Return the [X, Y] coordinate for the center point of the cell that contains the specified text.  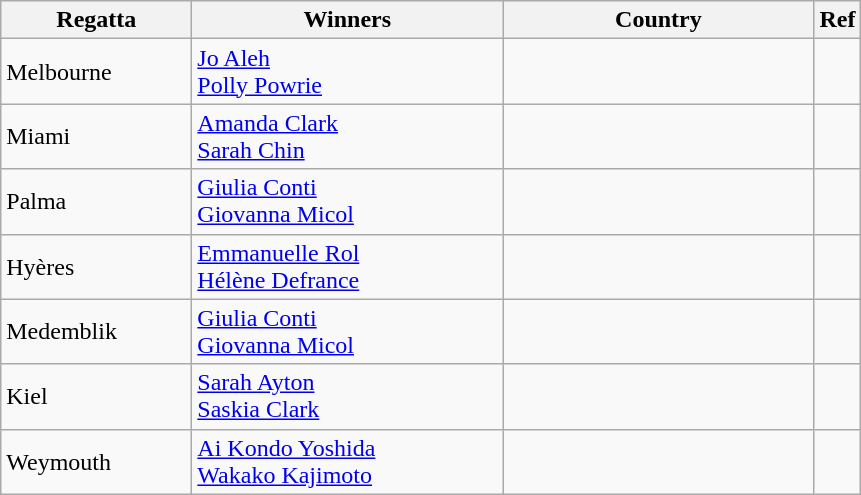
Emmanuelle RolHélène Defrance [348, 266]
Regatta [96, 20]
Amanda ClarkSarah Chin [348, 136]
Medemblik [96, 332]
Ai Kondo YoshidaWakako Kajimoto [348, 462]
Melbourne [96, 72]
Miami [96, 136]
Weymouth [96, 462]
Palma [96, 202]
Hyères [96, 266]
Winners [348, 20]
Kiel [96, 396]
Sarah AytonSaskia Clark [348, 396]
Ref [838, 20]
Jo AlehPolly Powrie [348, 72]
Country [658, 20]
